Determine the (x, y) coordinate at the center of the cell enclosing the given text.  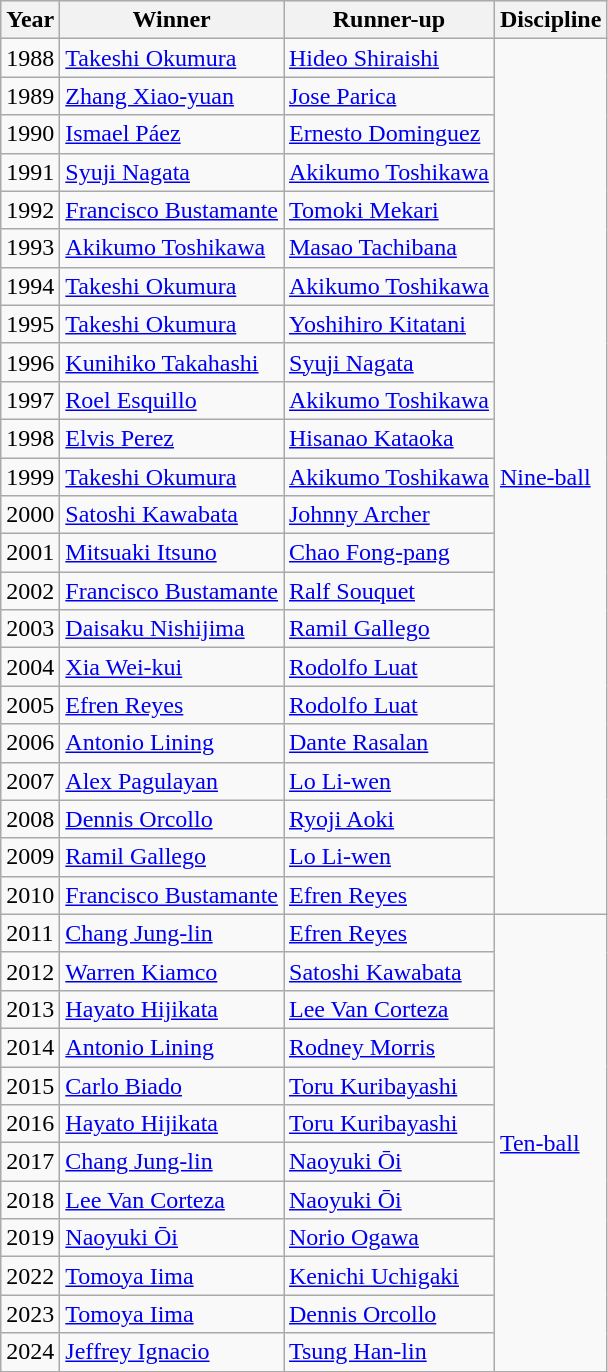
Jeffrey Ignacio (172, 1352)
Masao Tachibana (390, 248)
Discipline (550, 20)
2006 (30, 743)
2016 (30, 1124)
2018 (30, 1200)
1999 (30, 477)
Carlo Biado (172, 1085)
Chao Fong-pang (390, 553)
Tsung Han-lin (390, 1352)
2019 (30, 1238)
Xia Wei-kui (172, 667)
2011 (30, 933)
1997 (30, 400)
1993 (30, 248)
2009 (30, 857)
Kenichi Uchigaki (390, 1276)
2013 (30, 1009)
2024 (30, 1352)
2022 (30, 1276)
2004 (30, 667)
Roel Esquillo (172, 400)
Ryoji Aoki (390, 819)
Johnny Archer (390, 515)
2001 (30, 553)
Zhang Xiao-yuan (172, 96)
Hisanao Kataoka (390, 438)
Ernesto Dominguez (390, 134)
Ismael Páez (172, 134)
2015 (30, 1085)
2014 (30, 1047)
2005 (30, 705)
Runner-up (390, 20)
Alex Pagulayan (172, 781)
Rodney Morris (390, 1047)
2007 (30, 781)
Warren Kiamco (172, 971)
1998 (30, 438)
Norio Ogawa (390, 1238)
1996 (30, 362)
Tomoki Mekari (390, 210)
Year (30, 20)
Hideo Shiraishi (390, 58)
1991 (30, 172)
2023 (30, 1314)
Mitsuaki Itsuno (172, 553)
1989 (30, 96)
1988 (30, 58)
Dante Rasalan (390, 743)
Kunihiko Takahashi (172, 362)
1990 (30, 134)
Yoshihiro Kitatani (390, 324)
2017 (30, 1162)
2008 (30, 819)
Jose Parica (390, 96)
Daisaku Nishijima (172, 629)
2003 (30, 629)
Ralf Souquet (390, 591)
2002 (30, 591)
1995 (30, 324)
2012 (30, 971)
Winner (172, 20)
2010 (30, 895)
1992 (30, 210)
Nine-ball (550, 476)
1994 (30, 286)
2000 (30, 515)
Ten-ball (550, 1142)
Elvis Perez (172, 438)
